Capture the cell that displays the provided text and extract its (X, Y) central coordinate. 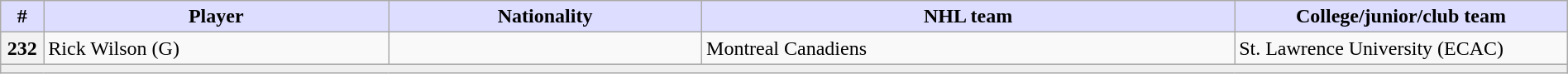
Nationality (546, 17)
Montreal Canadiens (968, 48)
232 (22, 48)
St. Lawrence University (ECAC) (1401, 48)
NHL team (968, 17)
Rick Wilson (G) (217, 48)
Player (217, 17)
# (22, 17)
College/junior/club team (1401, 17)
